Extract the (X, Y) coordinate from the center of the cell holding the provided text.  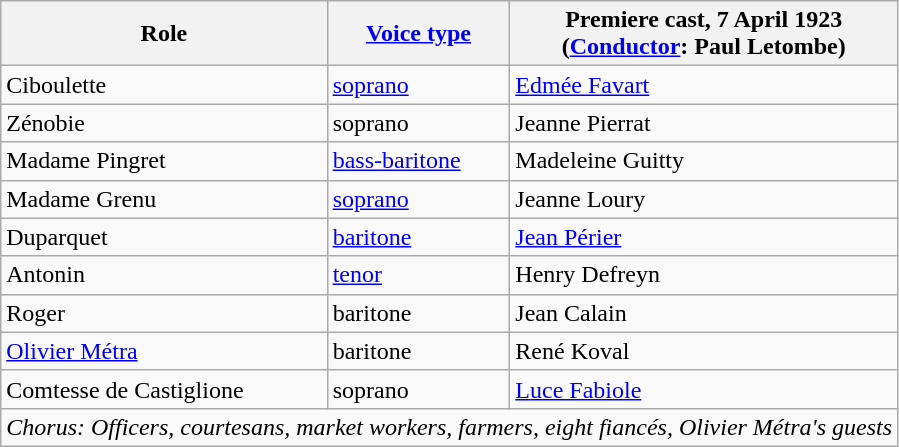
Role (164, 34)
Henry Defreyn (704, 275)
Jeanne Loury (704, 199)
Comtesse de Castiglione (164, 389)
Antonin (164, 275)
bass-baritone (418, 161)
Madeleine Guitty (704, 161)
Madame Grenu (164, 199)
Duparquet (164, 237)
Ciboulette (164, 85)
Jeanne Pierrat (704, 123)
tenor (418, 275)
Premiere cast, 7 April 1923(Conductor: Paul Letombe) (704, 34)
Jean Périer (704, 237)
René Koval (704, 351)
Zénobie (164, 123)
Chorus: Officers, courtesans, market workers, farmers, eight fiancés, Olivier Métra's guests (450, 427)
Luce Fabiole (704, 389)
Madame Pingret (164, 161)
Jean Calain (704, 313)
Olivier Métra (164, 351)
Edmée Favart (704, 85)
Roger (164, 313)
Voice type (418, 34)
